Extract the [X, Y] coordinate from the center of the cell holding the provided text.  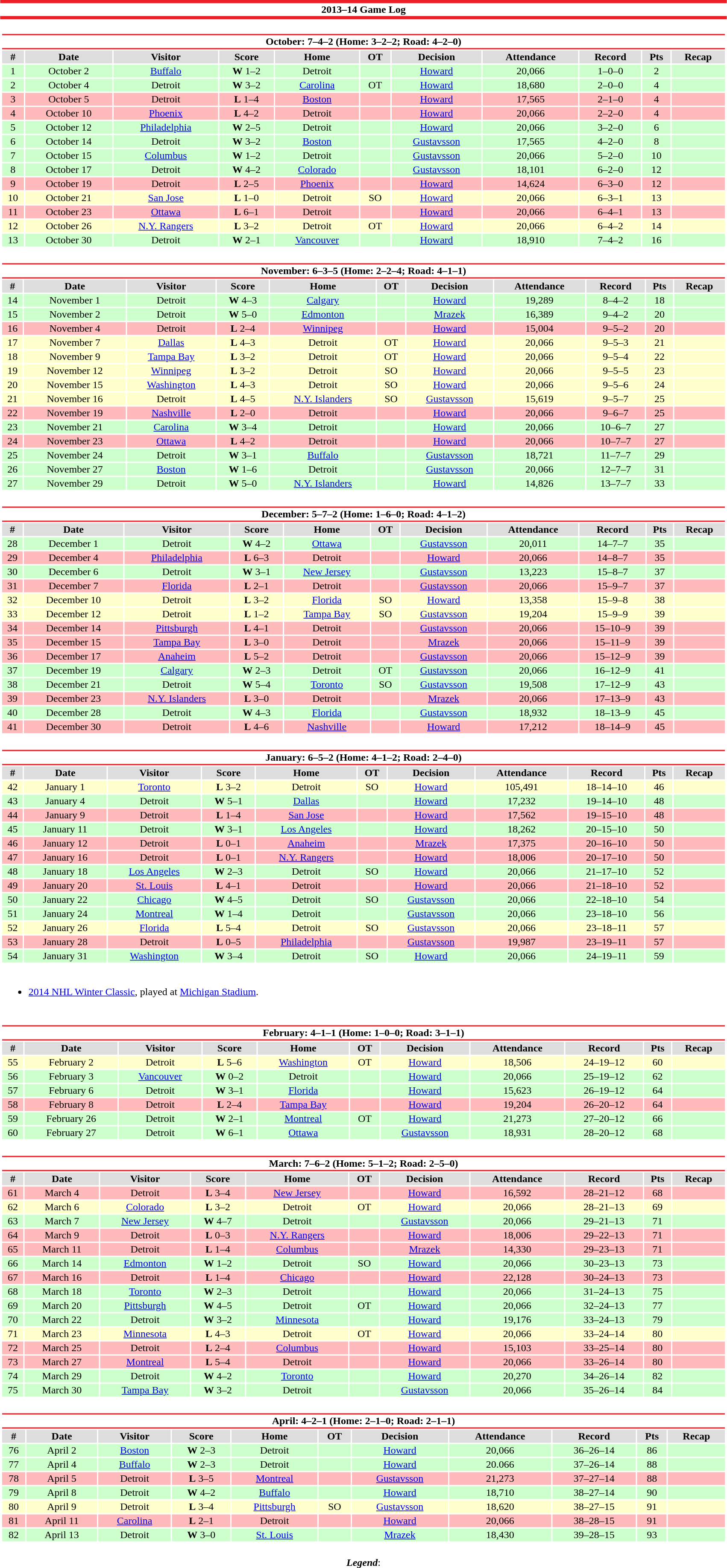
15,004 [539, 328]
November 19 [75, 413]
L 3–5 [202, 1478]
38–28–15 [594, 1521]
November 1 [75, 300]
March 27 [62, 1362]
21–18–10 [607, 886]
March 25 [62, 1348]
April 13 [62, 1535]
January 31 [65, 956]
25–19–12 [604, 1076]
April 9 [62, 1507]
16,592 [517, 1193]
18,932 [533, 712]
18,506 [518, 1063]
23–18–10 [607, 914]
18–14–9 [613, 727]
19,176 [517, 1320]
9–5–6 [616, 385]
33–24–14 [604, 1334]
5 [13, 128]
October: 7–4–2 (Home: 3–2–2; Road: 4–2–0) [363, 42]
January 20 [65, 886]
December: 5–7–2 (Home: 1–6–0; Road: 4–1–2) [363, 514]
November 7 [75, 343]
72 [13, 1348]
March 23 [62, 1334]
18,620 [500, 1507]
14–8–7 [613, 558]
17,375 [522, 843]
L 6–1 [246, 212]
9–4–2 [616, 315]
March 11 [62, 1250]
15 [12, 315]
19–14–10 [607, 801]
105,491 [522, 787]
March 6 [62, 1207]
March 29 [62, 1376]
29–23–13 [604, 1250]
38–27–15 [594, 1507]
January: 6–5–2 (Home: 4–1–2; Road: 2–4–0) [363, 757]
18,101 [531, 169]
21–17–10 [607, 871]
March 14 [62, 1263]
14,330 [517, 1250]
9–5–3 [616, 343]
17 [12, 343]
February 2 [71, 1063]
15–9–7 [613, 586]
December 17 [73, 656]
16–12–9 [613, 671]
22–18–10 [607, 899]
47 [12, 858]
November 2 [75, 315]
20,011 [533, 543]
6–4–2 [610, 226]
40 [12, 712]
11–7–7 [616, 456]
February: 4–1–1 (Home: 1–0–0; Road: 3–1–1) [363, 1033]
November 27 [75, 469]
January 26 [65, 928]
65 [13, 1250]
18,710 [500, 1493]
November: 6–3–5 (Home: 2–2–4; Road: 4–1–1) [363, 271]
20,270 [517, 1376]
L 2–0 [243, 413]
11 [13, 212]
5–2–0 [610, 156]
86 [652, 1450]
18–14–10 [607, 787]
L 4–5 [243, 399]
37–27–14 [594, 1478]
18,430 [500, 1535]
December 19 [73, 671]
29–22–13 [604, 1235]
20–16–10 [607, 843]
20–15–10 [607, 829]
26–20–12 [604, 1104]
December 4 [73, 558]
22,128 [517, 1278]
19,289 [539, 300]
December 28 [73, 712]
38–27–14 [594, 1493]
26 [12, 469]
April 2 [62, 1450]
March 30 [62, 1390]
13,223 [533, 572]
W 6–1 [229, 1133]
19,508 [533, 684]
L 1–0 [246, 198]
93 [652, 1535]
70 [13, 1320]
17,212 [533, 727]
17–13–9 [613, 699]
4–2–0 [610, 141]
28 [12, 543]
December 1 [73, 543]
October 4 [68, 85]
76 [14, 1450]
January 4 [65, 801]
29–21–13 [604, 1221]
81 [14, 1521]
14–7–7 [613, 543]
15–12–9 [613, 656]
10–7–7 [616, 441]
42 [12, 787]
32 [12, 600]
January 12 [65, 843]
55 [13, 1063]
14,826 [539, 484]
2014 NHL Winter Classic, played at Michigan Stadium. [363, 986]
2–2–0 [610, 113]
January 16 [65, 858]
November 21 [75, 427]
9–5–4 [616, 356]
51 [12, 914]
February 8 [71, 1104]
15,103 [517, 1348]
2–0–0 [610, 85]
6–4–1 [610, 212]
January 18 [65, 871]
9–6–7 [616, 413]
January 9 [65, 815]
19,987 [522, 942]
74 [13, 1376]
December 23 [73, 699]
27–20–12 [604, 1119]
October 19 [68, 184]
6–3–1 [610, 198]
January 24 [65, 914]
35–26–14 [604, 1390]
13–7–7 [616, 484]
L 0–3 [218, 1235]
14,624 [531, 184]
6–3–0 [610, 184]
December 12 [73, 614]
34–26–14 [604, 1376]
30–23–13 [604, 1263]
W 1–4 [228, 914]
February 6 [71, 1091]
November 9 [75, 356]
6–2–0 [610, 169]
34 [12, 628]
31–24–13 [604, 1291]
16,389 [539, 315]
10–6–7 [616, 427]
April 8 [62, 1493]
33–24–13 [604, 1320]
L 5–2 [257, 656]
April 4 [62, 1465]
67 [13, 1278]
L 2–5 [246, 184]
November 12 [75, 371]
W 4–7 [218, 1221]
20–17–10 [607, 858]
23–19–11 [607, 942]
October 23 [68, 212]
January 11 [65, 829]
November 16 [75, 399]
L 5–6 [229, 1063]
April: 4–2–1 (Home: 2–1–0; Road: 2–1–1) [363, 1421]
7–4–2 [610, 240]
October 26 [68, 226]
18,910 [531, 240]
November 24 [75, 456]
December 15 [73, 642]
19 [12, 371]
March 16 [62, 1278]
9–5–5 [616, 371]
26–19–12 [604, 1091]
W 1–6 [243, 469]
November 4 [75, 328]
15–11–9 [613, 642]
24–19–12 [604, 1063]
October 5 [68, 99]
30 [12, 572]
October 12 [68, 128]
17,232 [522, 801]
L 1–2 [257, 614]
April 5 [62, 1478]
December 6 [73, 572]
December 10 [73, 600]
L 0–5 [228, 942]
17–12–9 [613, 684]
W 2–5 [246, 128]
L 6–3 [257, 558]
December 21 [73, 684]
November 29 [75, 484]
2013–14 Game Log [363, 9]
61 [13, 1193]
January 22 [65, 899]
November 15 [75, 385]
9–5–2 [616, 328]
15–9–8 [613, 600]
20.066 [500, 1465]
36–26–14 [594, 1450]
1 [13, 71]
February 3 [71, 1076]
63 [13, 1221]
9–5–7 [616, 399]
October 15 [68, 156]
November 23 [75, 441]
58 [13, 1104]
W 5–1 [228, 801]
15–10–9 [613, 628]
February 26 [71, 1119]
24–19–11 [607, 956]
33–25–14 [604, 1348]
October 14 [68, 141]
L 4–6 [257, 727]
February 27 [71, 1133]
17,562 [522, 815]
March 9 [62, 1235]
W 3–0 [202, 1535]
39–28–15 [594, 1535]
December 7 [73, 586]
15,619 [539, 399]
44 [12, 815]
March 7 [62, 1221]
March 18 [62, 1291]
October 10 [68, 113]
18,262 [522, 829]
2–1–0 [610, 99]
28–20–12 [604, 1133]
January 1 [65, 787]
18,680 [531, 85]
January 28 [65, 942]
36 [12, 656]
28–21–12 [604, 1193]
78 [14, 1478]
March 4 [62, 1193]
30–24–13 [604, 1278]
8–4–2 [616, 300]
13,358 [533, 600]
18,931 [518, 1133]
19–15–10 [607, 815]
April 11 [62, 1521]
March 20 [62, 1306]
18–13–9 [613, 712]
December 14 [73, 628]
49 [12, 886]
15,623 [518, 1091]
28–21–13 [604, 1207]
W 0–2 [229, 1076]
15–9–9 [613, 614]
53 [12, 942]
October 21 [68, 198]
W 5–4 [257, 684]
84 [657, 1390]
90 [652, 1493]
9 [13, 184]
March 22 [62, 1320]
23–18–11 [607, 928]
33–26–14 [604, 1362]
18,721 [539, 456]
October 17 [68, 169]
March: 7–6–2 (Home: 5–1–2; Road: 2–5–0) [363, 1164]
October 30 [68, 240]
32–24–13 [604, 1306]
37–26–14 [594, 1465]
7 [13, 156]
3–2–0 [610, 128]
October 2 [68, 71]
December 30 [73, 727]
3 [13, 99]
15–8–7 [613, 572]
12–7–7 [616, 469]
1–0–0 [610, 71]
